Capture the cell that displays the provided text and extract its [x, y] central coordinate. 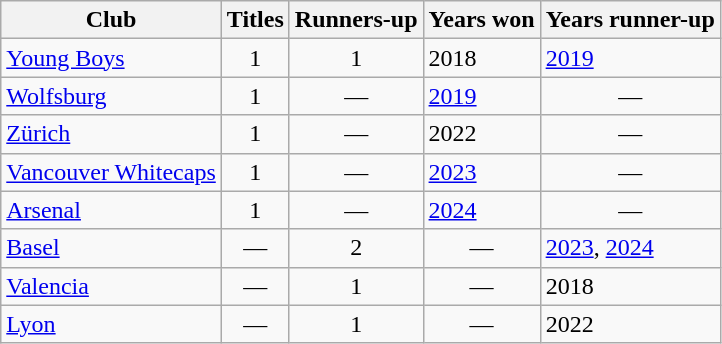
Years won [482, 20]
Valencia [112, 286]
Vancouver Whitecaps [112, 172]
2023, 2024 [630, 248]
Young Boys [112, 58]
Lyon [112, 324]
Titles [255, 20]
2023 [482, 172]
2024 [482, 210]
Runners-up [356, 20]
Basel [112, 248]
Wolfsburg [112, 96]
2 [356, 248]
Zürich [112, 134]
Years runner-up [630, 20]
Club [112, 20]
Arsenal [112, 210]
